Search for the cell housing the specified text and yield its (X, Y) center coordinate. 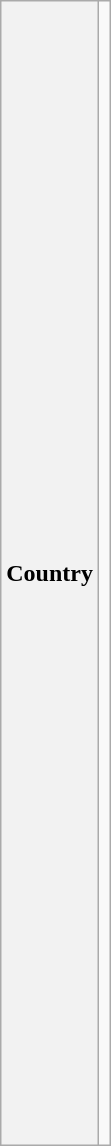
Country (50, 574)
